Output the (X, Y) coordinate of the center of the cell containing the given text.  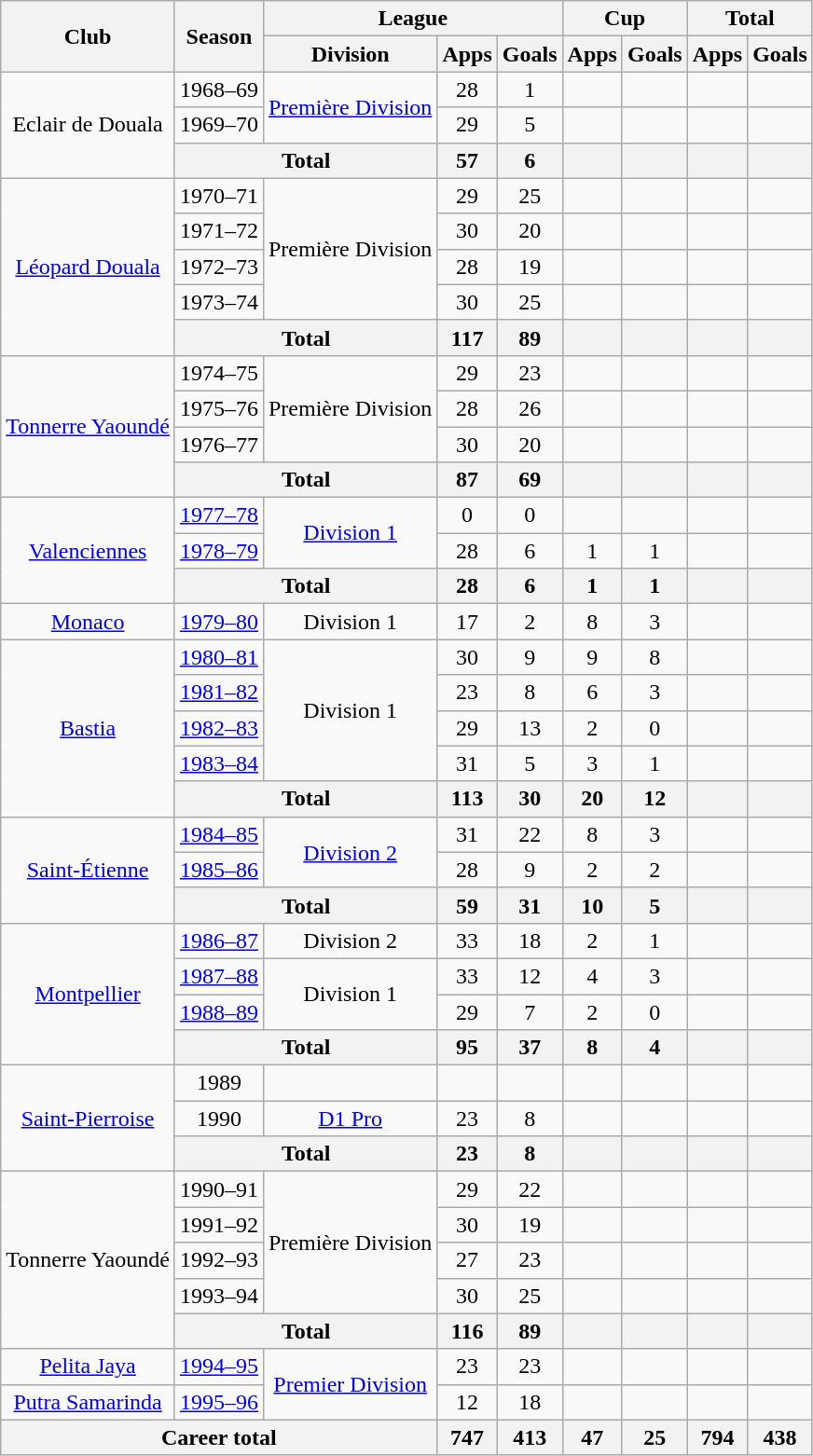
1990 (218, 1119)
59 (467, 905)
1968–69 (218, 89)
Valenciennes (88, 551)
Season (218, 36)
1976–77 (218, 445)
Saint-Étienne (88, 870)
1970–71 (218, 196)
1995–96 (218, 1402)
87 (467, 480)
69 (530, 480)
1993–94 (218, 1296)
1979–80 (218, 622)
Cup (625, 19)
1990–91 (218, 1189)
7 (530, 1011)
1987–88 (218, 976)
1986–87 (218, 941)
1983–84 (218, 763)
1971–72 (218, 231)
1980–81 (218, 657)
1992–93 (218, 1260)
1991–92 (218, 1225)
17 (467, 622)
1974–75 (218, 373)
794 (717, 1437)
Montpellier (88, 994)
95 (467, 1048)
Putra Samarinda (88, 1402)
Pelita Jaya (88, 1367)
1975–76 (218, 408)
Monaco (88, 622)
1994–95 (218, 1367)
Eclair de Douala (88, 125)
Division (350, 54)
47 (592, 1437)
1977–78 (218, 515)
1982–83 (218, 728)
Career total (219, 1437)
113 (467, 799)
10 (592, 905)
Léopard Douala (88, 267)
57 (467, 160)
26 (530, 408)
Saint-Pierroise (88, 1119)
1973–74 (218, 302)
1988–89 (218, 1011)
37 (530, 1048)
438 (780, 1437)
1978–79 (218, 551)
1972–73 (218, 267)
1984–85 (218, 834)
413 (530, 1437)
D1 Pro (350, 1119)
1989 (218, 1083)
13 (530, 728)
116 (467, 1331)
747 (467, 1437)
Premier Division (350, 1384)
1985–86 (218, 870)
27 (467, 1260)
1981–82 (218, 693)
League (412, 19)
Bastia (88, 728)
1969–70 (218, 125)
Club (88, 36)
117 (467, 337)
